Detect which cell encompasses the target text, then output its (X, Y) center coordinate. 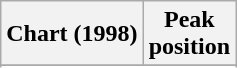
Peakposition (189, 34)
Chart (1998) (72, 34)
